Extract the [X, Y] coordinate from the center of the cell holding the provided text.  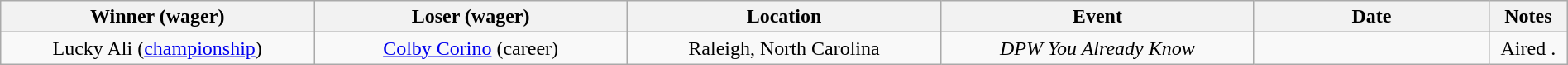
Event [1097, 17]
Location [784, 17]
Loser (wager) [471, 17]
Winner (wager) [157, 17]
Date [1371, 17]
Colby Corino (career) [471, 48]
Notes [1528, 17]
Raleigh, North Carolina [784, 48]
Aired . [1528, 48]
DPW You Already Know [1097, 48]
Lucky Ali (championship) [157, 48]
